Determine the (x, y) coordinate at the center of the cell enclosing the given text.  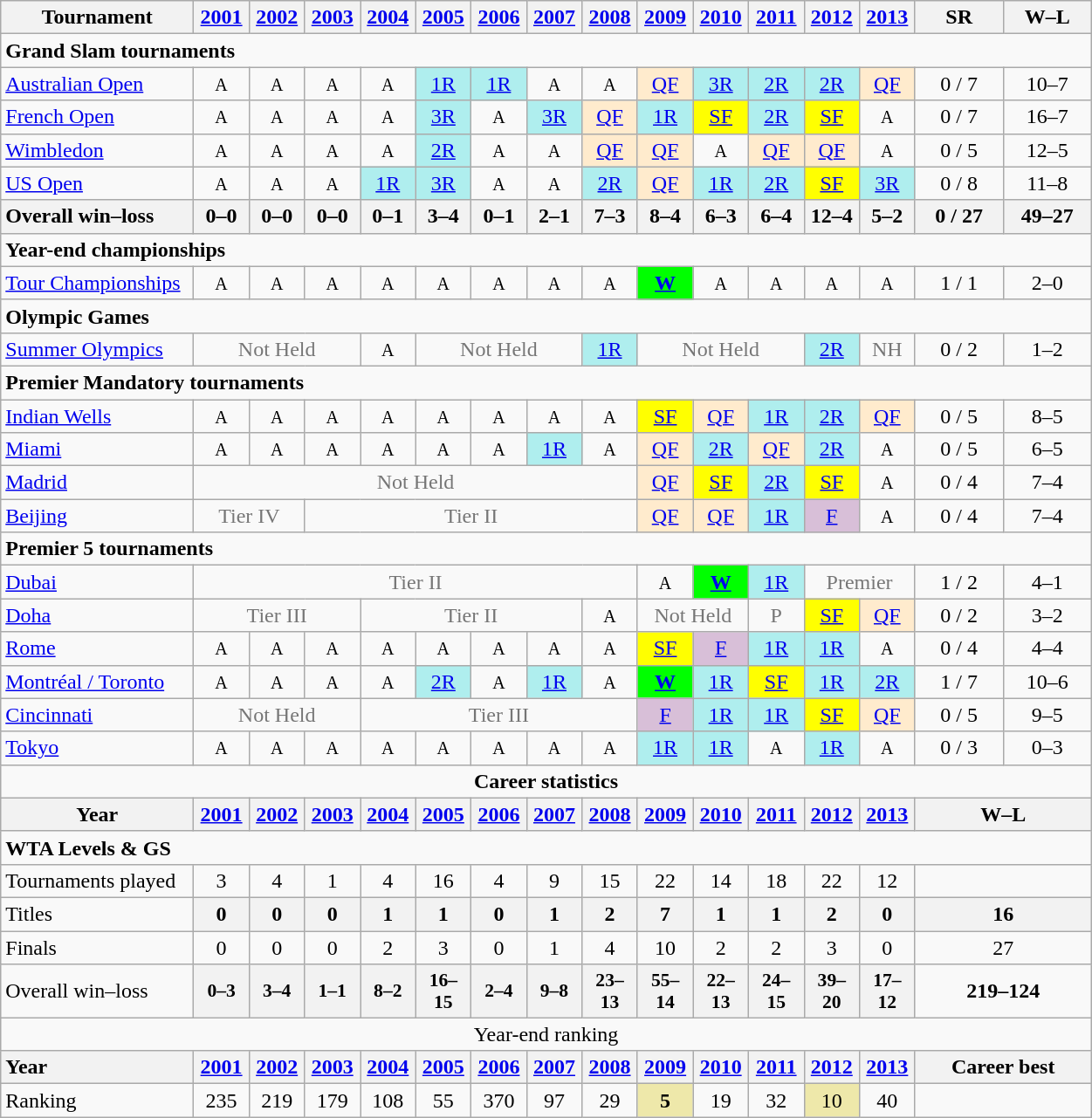
49–27 (1047, 216)
Tournament (98, 17)
7–3 (610, 216)
Indian Wells (98, 416)
Year-end ranking (546, 1034)
P (776, 615)
Rome (98, 648)
10–6 (1047, 682)
US Open (98, 183)
0 / 27 (958, 216)
179 (333, 1101)
0 / 3 (958, 748)
39–20 (832, 991)
Ranking (98, 1101)
NH (888, 349)
16–7 (1047, 117)
9–5 (1047, 715)
6–5 (1047, 449)
Titles (98, 914)
2–1 (554, 216)
Beijing (98, 516)
Premier (859, 582)
7 (665, 914)
1 / 2 (958, 582)
Premier 5 tournaments (546, 549)
Wimbledon (98, 150)
1–1 (333, 991)
Tokyo (98, 748)
11–8 (1047, 183)
40 (888, 1101)
8–5 (1047, 416)
Madrid (98, 483)
5 (665, 1101)
12 (888, 881)
55–14 (665, 991)
Career statistics (546, 781)
22–13 (721, 991)
Dubai (98, 582)
5–2 (888, 216)
Year-end championships (546, 250)
370 (499, 1101)
55 (443, 1101)
Cincinnati (98, 715)
Finals (98, 947)
2–4 (499, 991)
SR (958, 17)
Tier IV (250, 516)
1–2 (1047, 349)
8–2 (388, 991)
Miami (98, 449)
16–15 (443, 991)
32 (776, 1101)
12–4 (832, 216)
6–3 (721, 216)
1 / 1 (958, 283)
19 (721, 1101)
Premier Mandatory tournaments (546, 382)
Doha (98, 615)
14 (721, 881)
Australian Open (98, 84)
Career best (1003, 1067)
Olympic Games (546, 316)
Tournaments played (98, 881)
4–4 (1047, 648)
Summer Olympics (98, 349)
108 (388, 1101)
9 (554, 881)
Grand Slam tournaments (546, 51)
29 (610, 1101)
8–4 (665, 216)
24–15 (776, 991)
2–0 (1047, 283)
219–124 (1003, 991)
17–12 (888, 991)
French Open (98, 117)
219 (277, 1101)
12–5 (1047, 150)
6–4 (776, 216)
18 (776, 881)
0 / 8 (958, 183)
Montréal / Toronto (98, 682)
10–7 (1047, 84)
235 (222, 1101)
15 (610, 881)
23–13 (610, 991)
4–1 (1047, 582)
9–8 (554, 991)
WTA Levels & GS (546, 847)
Tour Championships (98, 283)
97 (554, 1101)
27 (1003, 947)
3–2 (1047, 615)
1 / 7 (958, 682)
